Search for the cell housing the specified text and yield its (x, y) center coordinate. 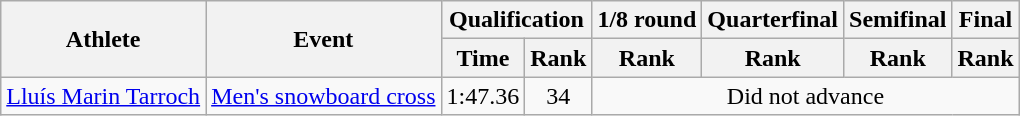
1:47.36 (483, 96)
1/8 round (647, 20)
Time (483, 58)
Final (986, 20)
Men's snowboard cross (324, 96)
Did not advance (806, 96)
34 (558, 96)
Quarterfinal (773, 20)
Qualification (516, 20)
Event (324, 39)
Semifinal (898, 20)
Athlete (104, 39)
Lluís Marin Tarroch (104, 96)
